Provide the (x, y) coordinate of the cell's center where the given text is located.  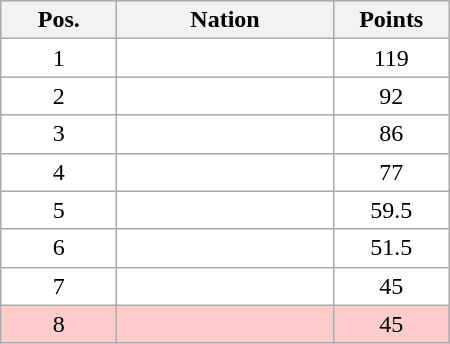
7 (59, 286)
6 (59, 248)
77 (391, 172)
Nation (225, 20)
1 (59, 58)
3 (59, 134)
51.5 (391, 248)
59.5 (391, 210)
2 (59, 96)
Pos. (59, 20)
92 (391, 96)
Points (391, 20)
5 (59, 210)
119 (391, 58)
8 (59, 324)
4 (59, 172)
86 (391, 134)
